Search for the cell housing the specified text and yield its (x, y) center coordinate. 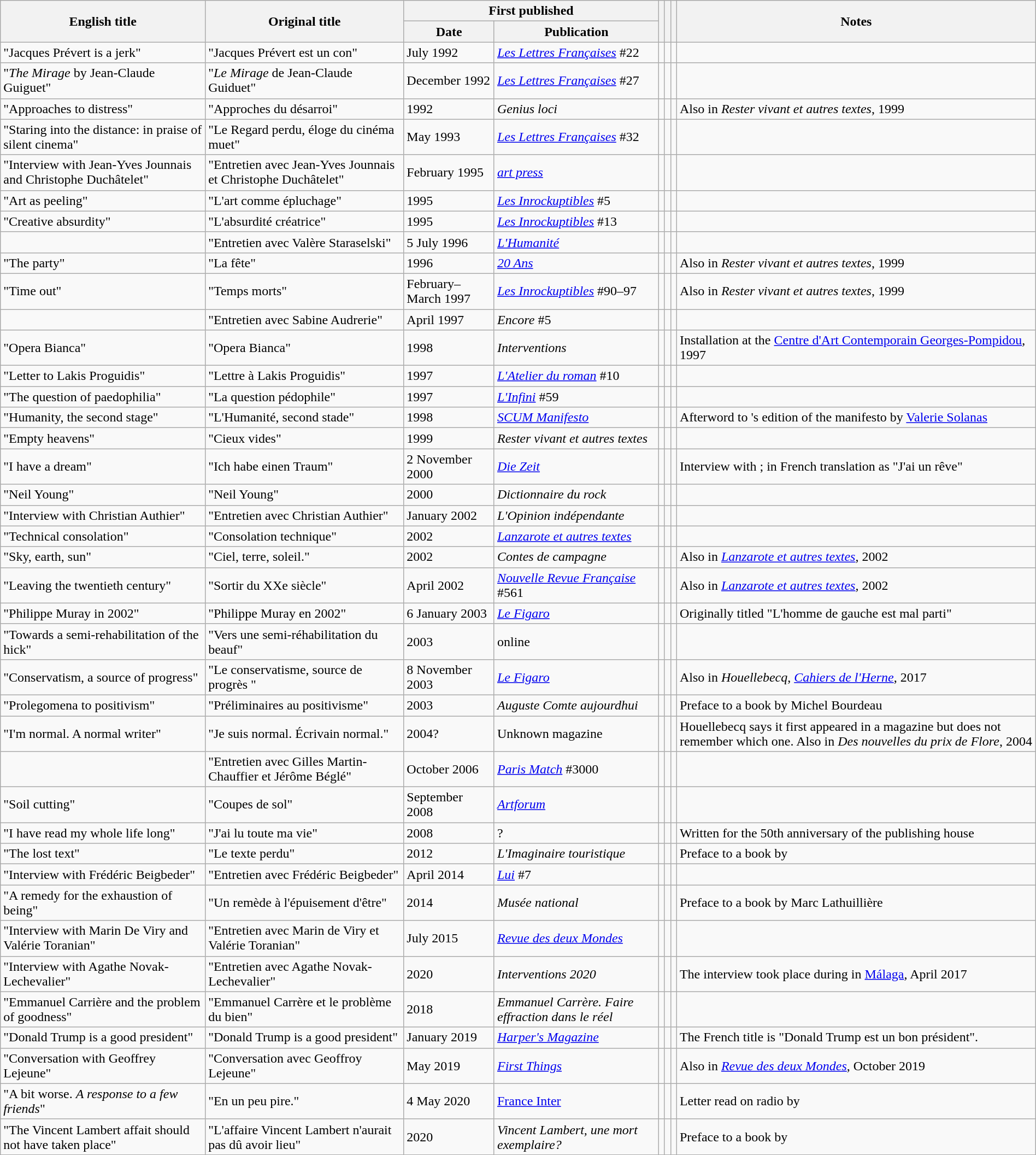
Unknown magazine (576, 734)
The interview took place during in Málaga, April 2017 (856, 974)
Emmanuel Carrère. Faire effraction dans le réel (576, 1009)
May 2019 (449, 1066)
"Towards a semi-rehabilitation of the hick" (103, 642)
Written for the 50th anniversary of the publishing house (856, 833)
Contes de campagne (576, 557)
February 1995 (449, 173)
5 July 1996 (449, 242)
"Interview with Jean-Yves Jounnais and Christophe Duchâtelet" (103, 173)
2004? (449, 734)
Les Inrockuptibles #90–97 (576, 291)
"Temps morts" (305, 291)
L'Atelier du roman #10 (576, 376)
Also in Houellebecq, Cahiers de l'Herne, 2017 (856, 677)
2 November 2000 (449, 467)
L'Infini #59 (576, 397)
"La question pédophile" (305, 397)
2012 (449, 854)
"The Vincent Lambert affait should not have taken place" (103, 1137)
Les Lettres Françaises #32 (576, 137)
? (576, 833)
Interventions 2020 (576, 974)
February–March 1997 (449, 291)
1996 (449, 263)
Auguste Comte aujourdhui (576, 705)
"Ich habe einen Traum" (305, 467)
"Entretien avec Marin de Viry et Valérie Toranian" (305, 938)
6 January 2003 (449, 613)
Die Zeit (576, 467)
Lanzarote et autres textes (576, 536)
Les Inrockuptibles #5 (576, 201)
"Consolation technique" (305, 536)
Publication (576, 32)
Originally titled "L'homme de gauche est mal parti" (856, 613)
"Technical consolation" (103, 536)
Encore #5 (576, 320)
"Staring into the distance: in praise of silent cinema" (103, 137)
"Entretien avec Frédéric Beigbeder" (305, 875)
"A bit worse. A response to a few friends" (103, 1101)
Revue des deux Mondes (576, 938)
"Préliminaires au positivisme" (305, 705)
"En un peu pire." (305, 1101)
Houellebecq says it first appeared in a magazine but does not remember which one. Also in Des nouvelles du prix de Flore, 2004 (856, 734)
1992 (449, 109)
2000 (449, 495)
December 1992 (449, 81)
July 2015 (449, 938)
4 May 2020 (449, 1101)
2008 (449, 833)
"Approaches to distress" (103, 109)
L'Imaginaire touristique (576, 854)
Notes (856, 21)
October 2006 (449, 770)
"I have read my whole life long" (103, 833)
"Philippe Muray in 2002" (103, 613)
"La fête" (305, 263)
"I have a dream" (103, 467)
"The party" (103, 263)
"Le texte perdu" (305, 854)
Nouvelle Revue Française #561 (576, 585)
Original title (305, 21)
"J'ai lu toute ma vie" (305, 833)
"Entretien avec Gilles Martin-Chauffier et Jérôme Béglé" (305, 770)
"A remedy for the exhaustion of being" (103, 903)
"Prolegomena to positivism" (103, 705)
The French title is "Donald Trump est un bon président". (856, 1037)
online (576, 642)
"The lost text" (103, 854)
Genius loci (576, 109)
"I'm normal. A normal writer" (103, 734)
8 November 2003 (449, 677)
"Un remède à l'épuisement d'être" (305, 903)
L'Opinion indépendante (576, 515)
"Le conservatisme, source de progrès " (305, 677)
April 2014 (449, 875)
Also in Revue des deux Mondes, October 2019 (856, 1066)
20 Ans (576, 263)
"L'affaire Vincent Lambert n'aurait pas dû avoir lieu" (305, 1137)
Paris Match #3000 (576, 770)
"The question of paedophilia" (103, 397)
"Approches du désarroi" (305, 109)
"Creative absurdity" (103, 221)
"Letter to Lakis Proguidis" (103, 376)
1999 (449, 438)
L'Humanité (576, 242)
Interventions (576, 348)
September 2008 (449, 805)
"Emmanuel Carrère et le problème du bien" (305, 1009)
"Entretien avec Agathe Novak-Lechevalier" (305, 974)
"Philippe Muray en 2002" (305, 613)
"Jacques Prévert is a jerk" (103, 52)
First published (531, 11)
"Empty heavens" (103, 438)
Les Lettres Françaises #22 (576, 52)
"Conservatism, a source of progress" (103, 677)
2014 (449, 903)
"Entretien avec Christian Authier" (305, 515)
April 2002 (449, 585)
"Humanity, the second stage" (103, 418)
SCUM Manifesto (576, 418)
"Sortir du XXe siècle" (305, 585)
"Interview with Marin De Viry and Valérie Toranian" (103, 938)
First Things (576, 1066)
Musée national (576, 903)
"Jacques Prévert est un con" (305, 52)
France Inter (576, 1101)
"Time out" (103, 291)
2018 (449, 1009)
Harper's Magazine (576, 1037)
"Interview with Christian Authier" (103, 515)
"Conversation avec Geoffroy Lejeune" (305, 1066)
January 2002 (449, 515)
"The Mirage by Jean-Claude Guiguet" (103, 81)
"Interview with Agathe Novak-Lechevalier" (103, 974)
"Je suis normal. Écrivain normal." (305, 734)
Date (449, 32)
Rester vivant et autres textes (576, 438)
July 1992 (449, 52)
art press (576, 173)
Preface to a book by Michel Bourdeau (856, 705)
"Art as peeling" (103, 201)
"Entretien avec Valère Staraselski" (305, 242)
Lui #7 (576, 875)
Installation at the Centre d'Art Contemporain Georges-Pompidou, 1997 (856, 348)
Vincent Lambert, une mort exemplaire? (576, 1137)
Artforum (576, 805)
January 2019 (449, 1037)
English title (103, 21)
Les Inrockuptibles #13 (576, 221)
May 1993 (449, 137)
April 1997 (449, 320)
"Ciel, terre, soleil." (305, 557)
"L'art comme épluchage" (305, 201)
Afterword to 's edition of the manifesto by Valerie Solanas (856, 418)
"Sky, earth, sun" (103, 557)
"Interview with Frédéric Beigbeder" (103, 875)
"L'absurdité créatrice" (305, 221)
"Lettre à Lakis Proguidis" (305, 376)
"L'Humanité, second stade" (305, 418)
"Leaving the twentieth century" (103, 585)
Les Lettres Françaises #27 (576, 81)
Dictionnaire du rock (576, 495)
"Coupes de sol" (305, 805)
"Emmanuel Carrière and the problem of goodness" (103, 1009)
"Conversation with Geoffrey Lejeune" (103, 1066)
"Soil cutting" (103, 805)
"Vers une semi-réhabilitation du beauf" (305, 642)
Interview with ; in French translation as "J'ai un rêve" (856, 467)
"Cieux vides" (305, 438)
Preface to a book by Marc Lathuillière (856, 903)
Letter read on radio by (856, 1101)
"Le Mirage de Jean-Claude Guiduet" (305, 81)
"Entretien avec Jean-Yves Jounnais et Christophe Duchâtelet" (305, 173)
"Le Regard perdu, éloge du cinéma muet" (305, 137)
"Entretien avec Sabine Audrerie" (305, 320)
